Scan for the cell matching the given text and deliver its [x, y] coordinate at center. 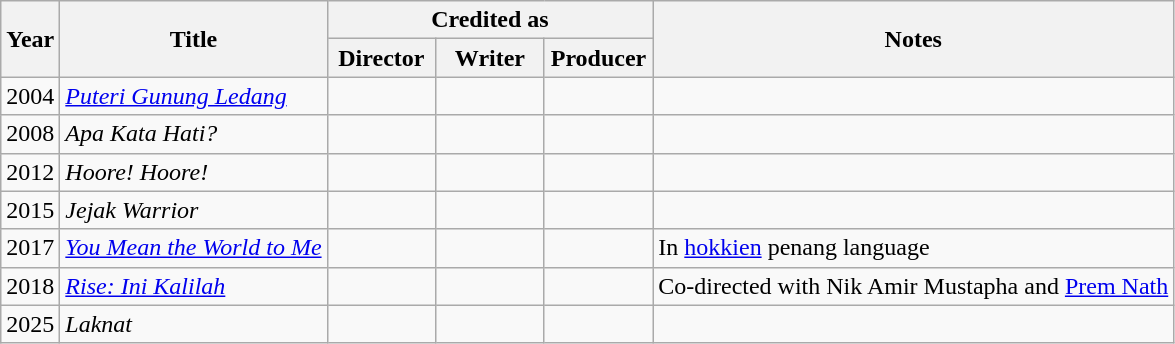
Puteri Gunung Ledang [194, 96]
Title [194, 39]
Laknat [194, 324]
Notes [914, 39]
You Mean the World to Me [194, 248]
2015 [30, 210]
Jejak Warrior [194, 210]
2025 [30, 324]
Writer [490, 58]
2008 [30, 134]
Apa Kata Hati? [194, 134]
2004 [30, 96]
Credited as [490, 20]
Year [30, 39]
2017 [30, 248]
In hokkien penang language [914, 248]
2018 [30, 286]
Hoore! Hoore! [194, 172]
2012 [30, 172]
Rise: Ini Kalilah [194, 286]
Producer [598, 58]
Co-directed with Nik Amir Mustapha and Prem Nath [914, 286]
Director [382, 58]
